For the text-containing cell, return its midpoint in (x, y) coordinate format. 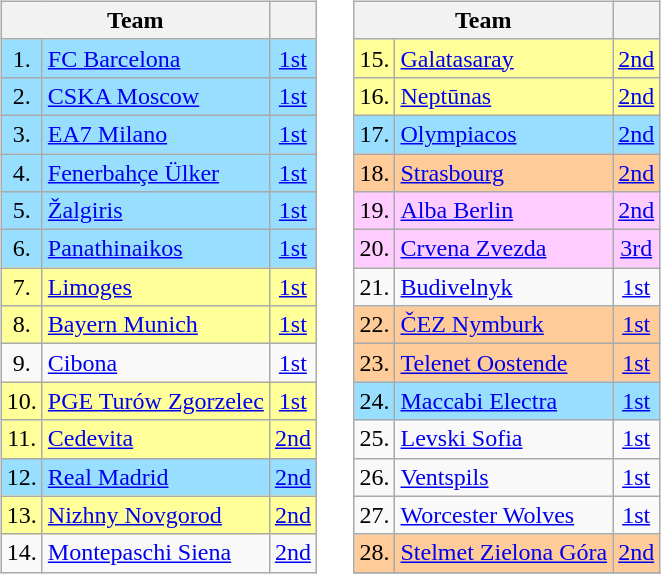
19. (374, 211)
Stelmet Zielona Góra (504, 553)
25. (374, 439)
11. (22, 439)
Montepaschi Siena (156, 553)
Worcester Wolves (504, 515)
6. (22, 249)
Crvena Zvezda (504, 249)
EA7 Milano (156, 134)
23. (374, 363)
7. (22, 287)
3rd (636, 249)
Cedevita (156, 439)
Galatasaray (504, 58)
17. (374, 134)
12. (22, 477)
21. (374, 287)
Panathinaikos (156, 249)
FC Barcelona (156, 58)
28. (374, 553)
18. (374, 173)
14. (22, 553)
5. (22, 211)
20. (374, 249)
2. (22, 96)
Maccabi Electra (504, 401)
Budivelnyk (504, 287)
9. (22, 363)
24. (374, 401)
10. (22, 401)
Bayern Munich (156, 325)
Limoges (156, 287)
Telenet Oostende (504, 363)
Olympiacos (504, 134)
15. (374, 58)
16. (374, 96)
3. (22, 134)
Žalgiris (156, 211)
Ventspils (504, 477)
Alba Berlin (504, 211)
Levski Sofia (504, 439)
Nizhny Novgorod (156, 515)
13. (22, 515)
27. (374, 515)
Fenerbahçe Ülker (156, 173)
1. (22, 58)
PGE Turów Zgorzelec (156, 401)
Cibona (156, 363)
4. (22, 173)
Strasbourg (504, 173)
ČEZ Nymburk (504, 325)
26. (374, 477)
8. (22, 325)
Neptūnas (504, 96)
Real Madrid (156, 477)
CSKA Moscow (156, 96)
22. (374, 325)
